Locate the cell with the specified text and output its (x, y) center coordinate. 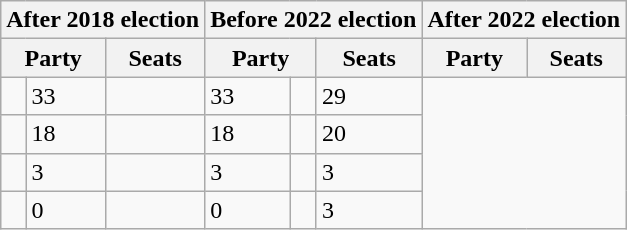
29 (368, 96)
After 2018 election (103, 20)
Before 2022 election (314, 20)
20 (368, 134)
After 2022 election (524, 20)
